Pinpoint the cell where the given text exists, returning its (x, y) midpoint coordinate. 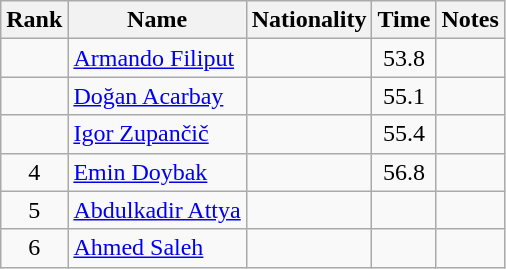
Doğan Acarbay (157, 96)
6 (34, 248)
5 (34, 210)
Igor Zupančič (157, 134)
56.8 (404, 172)
Rank (34, 20)
53.8 (404, 58)
Armando Filiput (157, 58)
4 (34, 172)
Nationality (309, 20)
Name (157, 20)
Notes (470, 20)
55.1 (404, 96)
Time (404, 20)
Emin Doybak (157, 172)
55.4 (404, 134)
Ahmed Saleh (157, 248)
Abdulkadir Attya (157, 210)
